Search for the cell housing the specified text and yield its (x, y) center coordinate. 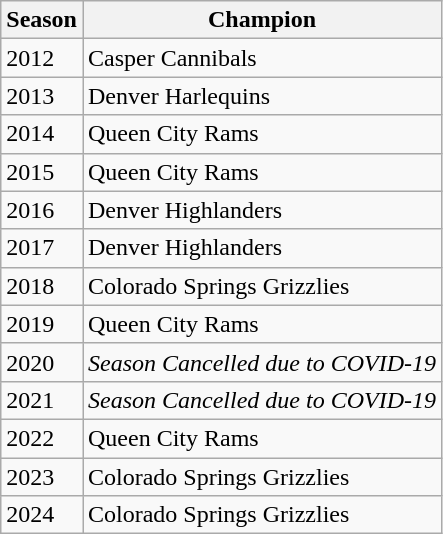
2016 (42, 210)
2024 (42, 515)
Casper Cannibals (262, 58)
2023 (42, 477)
Champion (262, 20)
2017 (42, 248)
2015 (42, 172)
2014 (42, 134)
2013 (42, 96)
2018 (42, 286)
2012 (42, 58)
2021 (42, 400)
2020 (42, 362)
Season (42, 20)
2019 (42, 324)
2022 (42, 438)
Denver Harlequins (262, 96)
